Output the (x, y) coordinate of the center of the cell containing the given text.  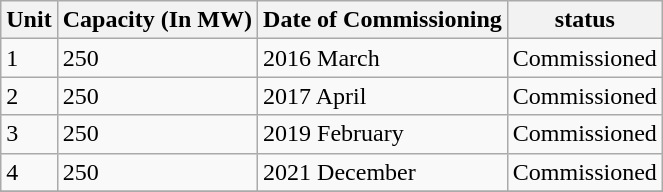
2017 April (383, 96)
status (584, 20)
1 (29, 58)
2021 December (383, 172)
4 (29, 172)
Capacity (In MW) (157, 20)
Unit (29, 20)
2016 March (383, 58)
2 (29, 96)
3 (29, 134)
Date of Commissioning (383, 20)
2019 February (383, 134)
